Determine the [x, y] coordinate at the center of the cell enclosing the given text.  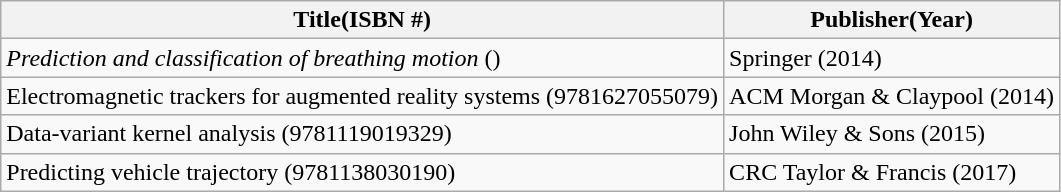
John Wiley & Sons (2015) [892, 134]
Publisher(Year) [892, 20]
Title(ISBN #) [362, 20]
Predicting vehicle trajectory (9781138030190) [362, 172]
CRC Taylor & Francis (2017) [892, 172]
Data-variant kernel analysis (9781119019329) [362, 134]
Springer (2014) [892, 58]
Electromagnetic trackers for augmented reality systems (9781627055079) [362, 96]
Prediction and classification of breathing motion () [362, 58]
ACM Morgan & Claypool (2014) [892, 96]
